Pinpoint the cell where the given text exists, returning its [X, Y] midpoint coordinate. 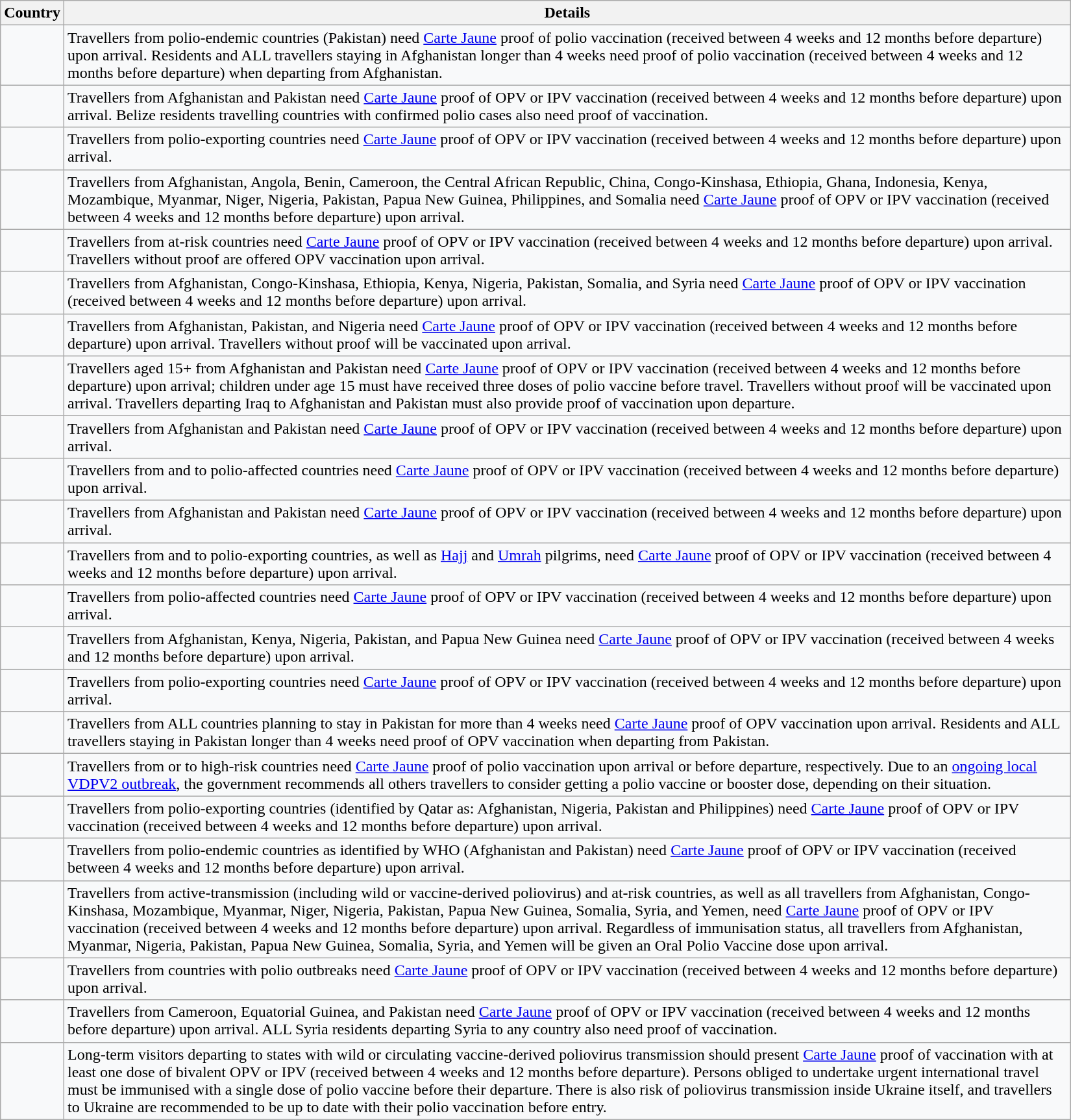
Country [32, 13]
Details [567, 13]
